Return the [X, Y] coordinate for the center point of the cell that contains the specified text.  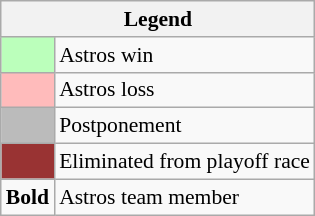
Legend [158, 19]
Bold [28, 197]
Astros team member [184, 197]
Astros win [184, 55]
Postponement [184, 126]
Eliminated from playoff race [184, 162]
Astros loss [184, 90]
